For the text-containing cell, return its midpoint in (x, y) coordinate format. 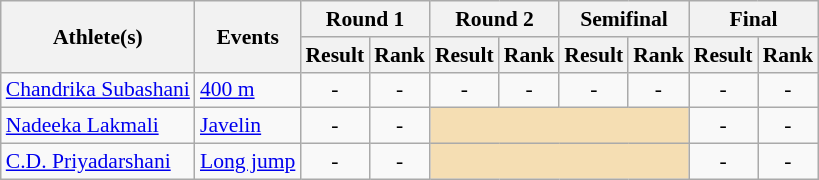
Events (248, 36)
C.D. Priyadarshani (98, 162)
Final (754, 19)
Nadeeka Lakmali (98, 126)
Round 2 (494, 19)
Chandrika Subashani (98, 90)
Round 1 (364, 19)
Semifinal (624, 19)
Athlete(s) (98, 36)
Long jump (248, 162)
Javelin (248, 126)
400 m (248, 90)
